Detect which cell encompasses the target text, then output its (X, Y) center coordinate. 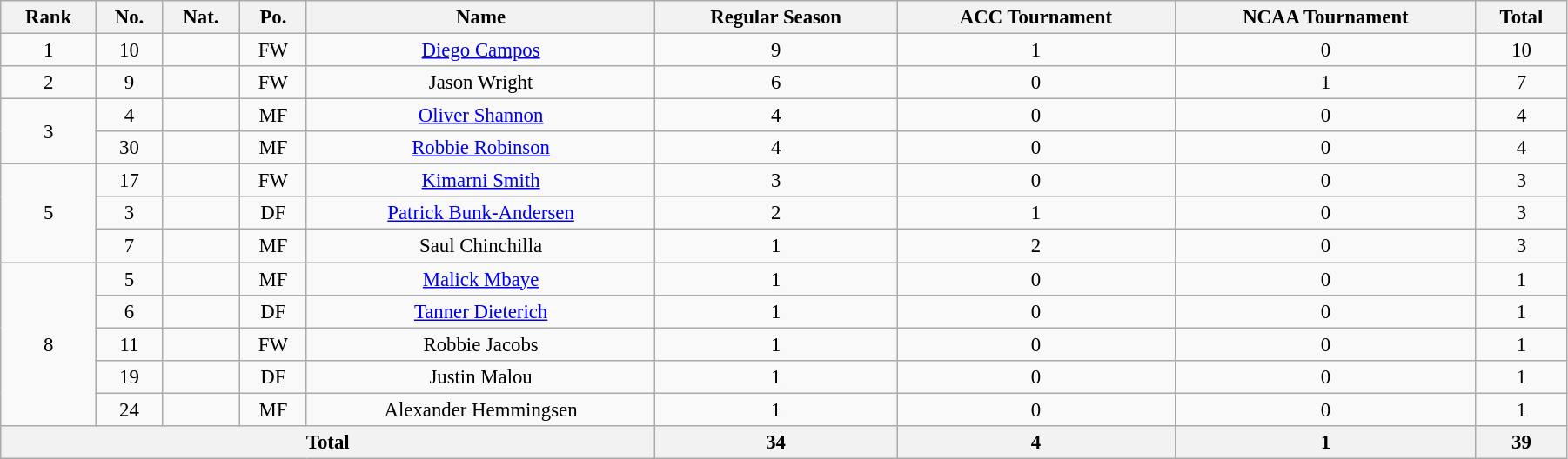
NCAA Tournament (1325, 17)
Malick Mbaye (480, 279)
ACC Tournament (1035, 17)
Regular Season (776, 17)
Jason Wright (480, 83)
Diego Campos (480, 50)
11 (130, 344)
No. (130, 17)
30 (130, 148)
39 (1521, 442)
Justin Malou (480, 376)
Name (480, 17)
8 (49, 344)
Patrick Bunk-Andersen (480, 213)
19 (130, 376)
17 (130, 181)
34 (776, 442)
Robbie Robinson (480, 148)
Rank (49, 17)
Po. (273, 17)
Saul Chinchilla (480, 246)
Robbie Jacobs (480, 344)
24 (130, 409)
Alexander Hemmingsen (480, 409)
Oliver Shannon (480, 116)
Nat. (200, 17)
Kimarni Smith (480, 181)
Tanner Dieterich (480, 311)
